Scan for the cell matching the given text and deliver its (X, Y) coordinate at center. 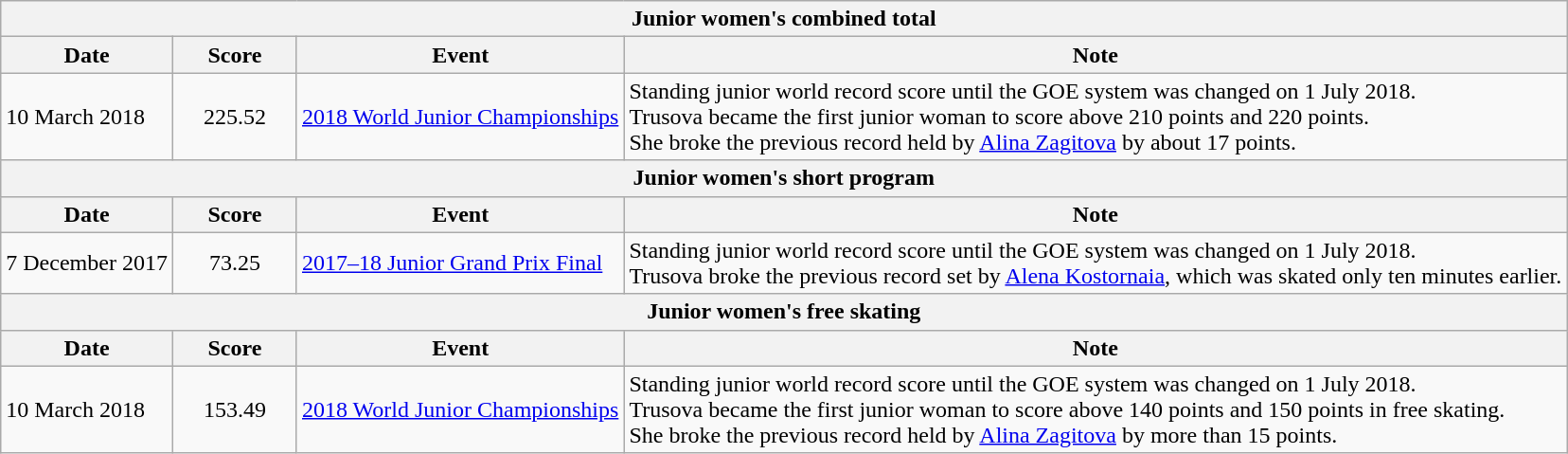
2017–18 Junior Grand Prix Final (460, 263)
Junior women's free skating (784, 312)
153.49 (235, 409)
Junior women's short program (784, 178)
73.25 (235, 263)
7 December 2017 (87, 263)
225.52 (235, 117)
Junior women's combined total (784, 19)
